Detect which cell encompasses the target text, then output its (X, Y) center coordinate. 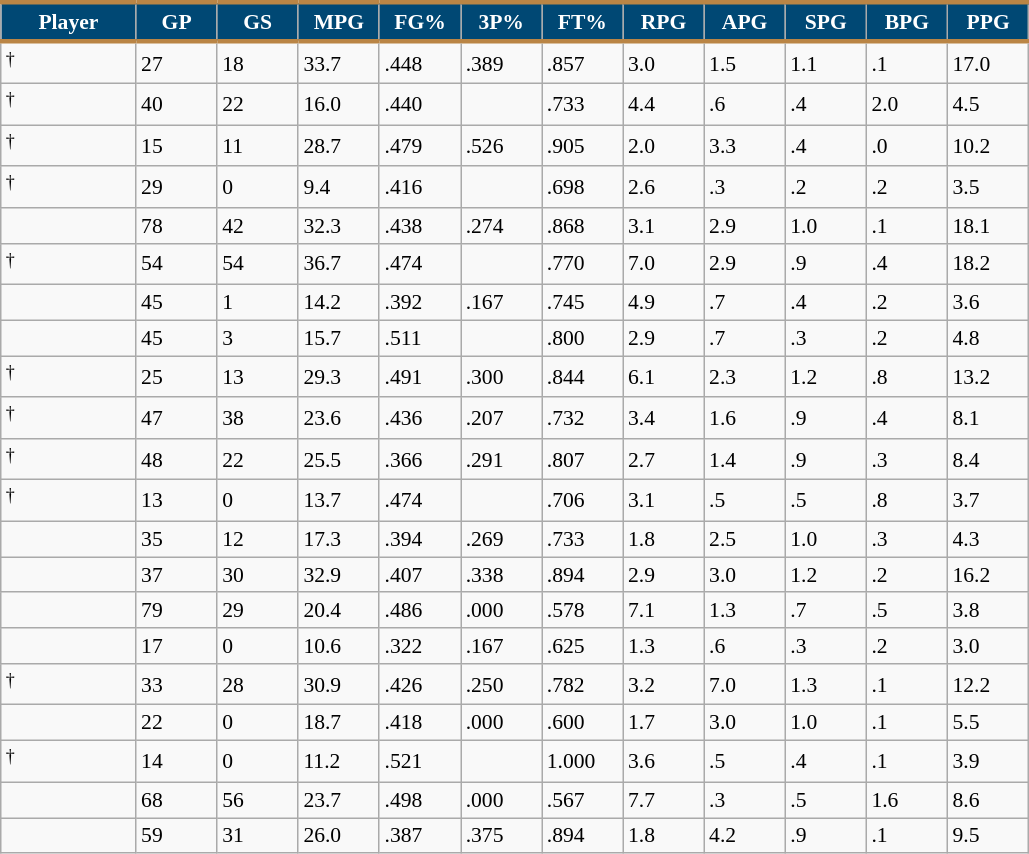
1.7 (664, 723)
.416 (420, 188)
20.4 (338, 611)
17 (176, 646)
42 (258, 226)
.807 (582, 460)
4.3 (988, 540)
7.7 (664, 800)
.868 (582, 226)
3.3 (744, 146)
1.5 (744, 62)
.578 (582, 611)
PPG (988, 22)
8.6 (988, 800)
.521 (420, 762)
.486 (420, 611)
2.6 (664, 188)
4.2 (744, 836)
.440 (420, 104)
30.9 (338, 684)
12.2 (988, 684)
27 (176, 62)
11.2 (338, 762)
.394 (420, 540)
29.3 (338, 376)
APG (744, 22)
.436 (420, 418)
3.9 (988, 762)
.905 (582, 146)
.300 (502, 376)
SPG (826, 22)
.338 (502, 575)
.448 (420, 62)
.407 (420, 575)
MPG (338, 22)
5.5 (988, 723)
FT% (582, 22)
4.5 (988, 104)
18.1 (988, 226)
47 (176, 418)
26.0 (338, 836)
25 (176, 376)
.418 (420, 723)
.600 (582, 723)
.732 (582, 418)
1 (258, 303)
2.3 (744, 376)
13.7 (338, 500)
33.7 (338, 62)
4.9 (664, 303)
37 (176, 575)
.392 (420, 303)
3.2 (664, 684)
.745 (582, 303)
8.4 (988, 460)
3.4 (664, 418)
14 (176, 762)
FG% (420, 22)
2.7 (664, 460)
25.5 (338, 460)
.274 (502, 226)
15.7 (338, 339)
.250 (502, 684)
59 (176, 836)
8.1 (988, 418)
3P% (502, 22)
3 (258, 339)
1.4 (744, 460)
31 (258, 836)
.438 (420, 226)
48 (176, 460)
.844 (582, 376)
.706 (582, 500)
.479 (420, 146)
30 (258, 575)
78 (176, 226)
16.2 (988, 575)
68 (176, 800)
14.2 (338, 303)
10.6 (338, 646)
2.5 (744, 540)
.625 (582, 646)
9.4 (338, 188)
3.7 (988, 500)
10.2 (988, 146)
16.0 (338, 104)
.498 (420, 800)
.511 (420, 339)
23.6 (338, 418)
18.2 (988, 264)
.375 (502, 836)
32.3 (338, 226)
17.3 (338, 540)
RPG (664, 22)
.782 (582, 684)
.322 (420, 646)
.0 (906, 146)
.269 (502, 540)
6.1 (664, 376)
.857 (582, 62)
.567 (582, 800)
1.1 (826, 62)
12 (258, 540)
9.5 (988, 836)
4.4 (664, 104)
3.8 (988, 611)
1.000 (582, 762)
35 (176, 540)
11 (258, 146)
.366 (420, 460)
.491 (420, 376)
23.7 (338, 800)
18 (258, 62)
.526 (502, 146)
36.7 (338, 264)
3.5 (988, 188)
.426 (420, 684)
GS (258, 22)
28 (258, 684)
.698 (582, 188)
.291 (502, 460)
Player (68, 22)
.387 (420, 836)
79 (176, 611)
38 (258, 418)
.389 (502, 62)
32.9 (338, 575)
.207 (502, 418)
.770 (582, 264)
17.0 (988, 62)
28.7 (338, 146)
18.7 (338, 723)
4.8 (988, 339)
GP (176, 22)
13.2 (988, 376)
.800 (582, 339)
40 (176, 104)
15 (176, 146)
BPG (906, 22)
33 (176, 684)
7.1 (664, 611)
56 (258, 800)
